Identify which cell holds the provided text, then report its (x, y) central coordinate. 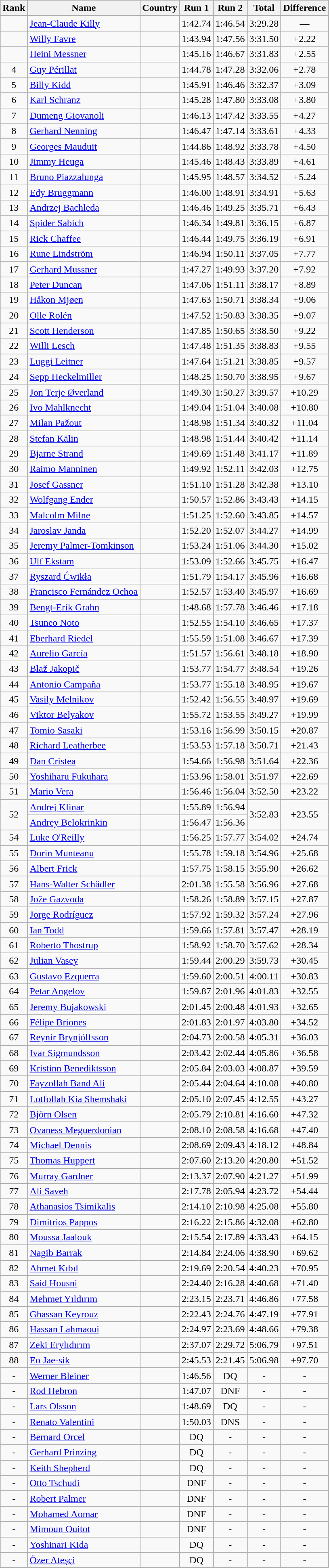
40 (14, 623)
+30.45 (304, 961)
4:05.86 (264, 1053)
1:53.96 (197, 776)
Jože Gazvoda (84, 899)
4:33.43 (264, 1237)
2:01.96 (230, 992)
4:01.83 (264, 992)
+71.40 (304, 1283)
76 (14, 1176)
2:15.54 (197, 1237)
24 (14, 377)
3:33.61 (264, 131)
1:47.06 (197, 285)
1:53.40 (230, 592)
+2.55 (304, 54)
88 (14, 1360)
Hans-Walter Schädler (84, 884)
1:51.04 (230, 407)
4:16.60 (264, 1114)
Bruno Piazzalunga (84, 177)
4:20.80 (264, 1160)
1:46.54 (230, 23)
Renato Valentini (84, 1421)
1:47.56 (230, 39)
+48.84 (304, 1145)
69 (14, 1068)
Sepp Heckelmiller (84, 377)
+22.36 (304, 761)
3:44.30 (264, 546)
Total (264, 8)
Heini Messner (84, 54)
3:57.47 (264, 930)
1:58.26 (197, 899)
1:59.44 (197, 961)
1:44.78 (197, 69)
2:23.71 (230, 1299)
+9.55 (304, 346)
3:56.96 (264, 884)
1:51.10 (197, 484)
Thomas Huppert (84, 1160)
Antonio Campaña (84, 684)
3:45.96 (264, 576)
1:57.18 (230, 746)
3:32.06 (264, 69)
15 (14, 239)
2:04.64 (230, 1084)
+7.77 (304, 254)
1:52.57 (197, 592)
3:52.50 (264, 792)
1:47.85 (197, 331)
1:46.56 (197, 1375)
3:33.78 (264, 146)
1:51.79 (197, 576)
1:52.66 (230, 561)
3:38.95 (264, 377)
+79.38 (304, 1329)
+19.26 (304, 669)
Ian Todd (84, 930)
2:07.60 (197, 1160)
Mimoun Ouitot (84, 1529)
+27.68 (304, 884)
1:52.11 (230, 469)
4:00.11 (264, 976)
+47.40 (304, 1130)
81 (14, 1253)
Gerhard Mussner (84, 269)
1:51.25 (197, 515)
3:46.46 (264, 607)
7 (14, 115)
Eberhard Riedel (84, 638)
1:46.94 (197, 254)
Luke O'Reilly (84, 838)
1:52.20 (197, 530)
2:19.69 (197, 1268)
3:31.50 (264, 39)
4:05.31 (264, 1038)
3:38.50 (264, 331)
+14.99 (304, 530)
1:45.46 (197, 161)
+10.80 (304, 407)
Edy Bruggmann (84, 193)
1:56.94 (230, 807)
Michael Dennis (84, 1145)
Billy Kidd (84, 85)
Rune Lindström (84, 254)
36 (14, 561)
1:48.57 (230, 177)
+21.43 (304, 746)
+77.58 (304, 1299)
39 (14, 607)
2:17.78 (197, 1191)
1:47.48 (197, 346)
22 (14, 346)
+15.02 (304, 546)
+20.87 (304, 730)
1:48.92 (230, 146)
3:54.96 (264, 853)
Scott Henderson (84, 331)
3:38.35 (264, 315)
2:23.69 (230, 1329)
19 (14, 300)
2:05.94 (230, 1191)
2:14.84 (197, 1253)
1:49.81 (230, 223)
Eo Jae-sik (84, 1360)
1:51.57 (197, 653)
25 (14, 392)
+9.06 (304, 300)
3:57.15 (264, 899)
21 (14, 331)
42 (14, 653)
1:52.55 (197, 623)
67 (14, 1038)
+2.22 (304, 39)
Said Housni (84, 1283)
+6.43 (304, 208)
45 (14, 700)
1:58.89 (230, 899)
Dimitrios Pappos (84, 1222)
1:54.10 (230, 623)
+17.37 (304, 623)
3:36.19 (264, 239)
Bengt-Erik Grahn (84, 607)
Ryszard Ćwikła (84, 576)
Andrey Belokrinkin (84, 822)
+8.89 (304, 285)
1:49.92 (197, 469)
1:57.77 (230, 838)
Vasily Melnikov (84, 700)
82 (14, 1268)
1:51.48 (230, 454)
55 (14, 853)
1:50.11 (230, 254)
Dorin Munteanu (84, 853)
Rank (14, 8)
DNS (230, 1421)
+55.80 (304, 1207)
2:08.58 (230, 1130)
Andrej Klinar (84, 807)
Yoshinari Kida (84, 1545)
2:07.90 (230, 1176)
1:51.35 (230, 346)
1:52.86 (230, 500)
+27.96 (304, 914)
54 (14, 838)
1:47.27 (197, 269)
2:08.69 (197, 1145)
38 (14, 592)
Willy Favre (84, 39)
Bernard Orcel (84, 1437)
+4.33 (304, 131)
2:00.29 (230, 961)
46 (14, 715)
73 (14, 1130)
2:10.81 (230, 1114)
+51.99 (304, 1176)
Tsuneo Noto (84, 623)
4:46.86 (264, 1299)
Name (84, 8)
80 (14, 1237)
3:42.38 (264, 484)
1:49.04 (197, 407)
Fayzollah Band Ali (84, 1084)
+11.89 (304, 454)
1:49.30 (197, 392)
1:56.61 (230, 653)
Jean-Claude Killy (84, 23)
Malcolm Milne (84, 515)
77 (14, 1191)
+69.62 (304, 1253)
87 (14, 1345)
Andrzej Bachleda (84, 208)
1:59.32 (230, 914)
2:05.84 (197, 1068)
3:48.95 (264, 684)
+5.63 (304, 193)
3:38.34 (264, 300)
+77.91 (304, 1314)
1:51.21 (230, 361)
4:03.80 (264, 1022)
Jimmy Heuga (84, 161)
3:41.17 (264, 454)
+16.47 (304, 561)
Ovaness Meguerdonian (84, 1130)
1:48.91 (230, 193)
2:08.10 (197, 1130)
+27.87 (304, 899)
2:24.97 (197, 1329)
Milan Pažout (84, 423)
2:24.40 (197, 1283)
4:23.72 (264, 1191)
4 (14, 69)
Håkon Mjøen (84, 300)
5:06.79 (264, 1345)
+28.34 (304, 945)
2:20.54 (230, 1268)
1:45.28 (197, 100)
11 (14, 177)
1:59.18 (230, 853)
1:48.25 (197, 377)
+32.65 (304, 1007)
Karl Schranz (84, 100)
3:57.62 (264, 945)
1:42.74 (197, 23)
1:54.17 (230, 576)
+40.80 (304, 1084)
+36.03 (304, 1038)
+30.83 (304, 976)
1:53.53 (197, 746)
+22.69 (304, 776)
Rick Chaffee (84, 239)
+17.18 (304, 607)
2:17.89 (230, 1237)
2:00.58 (230, 1038)
3:40.08 (264, 407)
Athanasios Tsimikalis (84, 1207)
63 (14, 976)
12 (14, 193)
1:47.28 (230, 69)
1:44.86 (197, 146)
Run 2 (230, 8)
1:55.89 (197, 807)
Francisco Fernández Ochoa (84, 592)
1:59.66 (197, 930)
2:05.79 (197, 1114)
4:40.23 (264, 1268)
Gerhard Nenning (84, 131)
83 (14, 1283)
1:55.72 (197, 715)
52 (14, 815)
1:58.15 (230, 868)
+2.78 (304, 69)
3:57.24 (264, 914)
1:58.01 (230, 776)
Murray Gardner (84, 1176)
62 (14, 961)
78 (14, 1207)
3:50.71 (264, 746)
2:16.28 (230, 1283)
27 (14, 423)
Keith Shepherd (84, 1468)
+97.51 (304, 1345)
3:52.83 (264, 815)
Ivo Mahlknecht (84, 407)
+9.07 (304, 315)
Ali Saveh (84, 1191)
+36.58 (304, 1053)
1:58.92 (197, 945)
29 (14, 454)
+39.59 (304, 1068)
3:45.97 (264, 592)
2:21.45 (230, 1360)
+4.50 (304, 146)
64 (14, 992)
1:50.70 (230, 377)
49 (14, 761)
2:02.44 (230, 1053)
3:44.27 (264, 530)
+6.91 (304, 239)
85 (14, 1314)
1:43.94 (197, 39)
1:49.25 (230, 208)
+14.15 (304, 500)
+62.80 (304, 1222)
3:49.27 (264, 715)
32 (14, 500)
Ahmet Kıbıl (84, 1268)
5 (14, 85)
3:32.37 (264, 85)
Bjarne Strand (84, 454)
Roberto Thostrup (84, 945)
30 (14, 469)
1:53.09 (197, 561)
Olle Rolén (84, 315)
16 (14, 254)
Mohamed Aomar (84, 1514)
Wolfgang Ender (84, 500)
2:01.97 (230, 1022)
3:38.83 (264, 346)
3:40.32 (264, 423)
1:56.47 (197, 822)
3:39.57 (264, 392)
6 (14, 100)
2:00.51 (230, 976)
1:52.42 (197, 700)
1:47.07 (197, 1391)
1:46.34 (197, 223)
1:45.95 (197, 177)
Richard Leatherbee (84, 746)
74 (14, 1145)
Tomio Sasaki (84, 730)
+4.27 (304, 115)
3:33.55 (264, 115)
1:57.92 (197, 914)
1:46.00 (197, 193)
1:56.99 (230, 730)
1:45.16 (197, 54)
2:05.10 (197, 1099)
Moussa Jaalouk (84, 1237)
1:56.55 (230, 700)
1:56.36 (230, 822)
+23.22 (304, 792)
2:16.22 (197, 1222)
51 (14, 792)
1:50.65 (230, 331)
1:47.52 (197, 315)
+24.74 (304, 838)
2:03.03 (230, 1068)
Dumeng Giovanoli (84, 115)
1:53.16 (197, 730)
Nagib Barrak (84, 1253)
1:50.27 (230, 392)
4:38.90 (264, 1253)
1:52.60 (230, 515)
75 (14, 1160)
1:51.44 (230, 438)
4:32.08 (264, 1222)
Julian Vasey (84, 961)
+64.15 (304, 1237)
28 (14, 438)
4:21.27 (264, 1176)
2:01.38 (197, 884)
1:54.77 (230, 669)
1:59.87 (197, 992)
1:46.47 (197, 131)
2:13.37 (197, 1176)
31 (14, 484)
33 (14, 515)
60 (14, 930)
+9.57 (304, 361)
Otto Tschudi (84, 1483)
41 (14, 638)
+23.55 (304, 815)
3:38.17 (264, 285)
+97.70 (304, 1360)
1:46.13 (197, 115)
3:50.15 (264, 730)
Ivar Sigmundsson (84, 1053)
+9.67 (304, 377)
2:03.42 (197, 1053)
Willi Lesch (84, 346)
3:40.42 (264, 438)
3:33.08 (264, 100)
Ulf Ekstam (84, 561)
Werner Bleiner (84, 1375)
3:54.02 (264, 838)
5:06.98 (264, 1360)
2:45.53 (197, 1360)
3:34.91 (264, 193)
50 (14, 776)
4:08.87 (264, 1068)
Jeremy Palmer-Tomkinson (84, 546)
44 (14, 684)
2:23.15 (197, 1299)
3:51.97 (264, 776)
2:24.06 (230, 1253)
Jeremy Bujakowski (84, 1007)
+43.27 (304, 1099)
+19.99 (304, 715)
Gustavo Ezquerra (84, 976)
Blaž Jakopič (84, 669)
Georges Mauduit (84, 146)
1:56.04 (230, 792)
1:57.78 (230, 607)
1:53.24 (197, 546)
1:51.06 (230, 546)
2:37.07 (197, 1345)
1:48.69 (197, 1406)
3:43.85 (264, 515)
4:48.66 (264, 1329)
1:51.28 (230, 484)
Ghassan Keyrouz (84, 1314)
4:47.19 (264, 1314)
Guy Périllat (84, 69)
Yoshiharu Fukuhara (84, 776)
1:51.11 (230, 285)
Run 1 (197, 8)
Albert Frick (84, 868)
57 (14, 884)
2:14.10 (197, 1207)
3:34.52 (264, 177)
Reynir Brynjólfsson (84, 1038)
3:37.20 (264, 269)
+28.19 (304, 930)
3:45.75 (264, 561)
+14.57 (304, 515)
+12.75 (304, 469)
4:10.08 (264, 1084)
65 (14, 1007)
+25.68 (304, 853)
3:43.43 (264, 500)
1:53.55 (230, 715)
1:50.57 (197, 500)
14 (14, 223)
2:05.44 (197, 1084)
1:47.64 (197, 361)
Spider Sabich (84, 223)
2:15.86 (230, 1222)
1:56.25 (197, 838)
Hassan Lahmaoui (84, 1329)
+6.87 (304, 223)
2:24.76 (230, 1314)
1:46.44 (197, 239)
+47.32 (304, 1114)
Petar Angelov (84, 992)
Country (160, 8)
3:29.28 (264, 23)
9 (14, 146)
4:16.68 (264, 1130)
Gerhard Prinzing (84, 1453)
+16.68 (304, 576)
4:40.68 (264, 1283)
2:13.20 (230, 1160)
23 (14, 361)
+3.09 (304, 85)
Josef Gassner (84, 484)
+9.22 (304, 331)
3:33.89 (264, 161)
1:47.14 (230, 131)
Luggi Leitner (84, 361)
3:46.67 (264, 638)
1:47.80 (230, 100)
86 (14, 1329)
1:47.42 (230, 115)
1:51.34 (230, 423)
2:09.43 (230, 1145)
72 (14, 1114)
1:59.60 (197, 976)
4:12.55 (264, 1099)
3:31.83 (264, 54)
Difference (304, 8)
1:55.59 (197, 638)
1:49.75 (230, 239)
Mario Vera (84, 792)
Dan Cristea (84, 761)
+11.14 (304, 438)
+32.55 (304, 992)
2:01.45 (197, 1007)
— (304, 23)
+18.90 (304, 653)
+70.95 (304, 1268)
Rod Hebron (84, 1391)
68 (14, 1053)
1:50.71 (230, 300)
3:38.85 (264, 361)
2:29.72 (230, 1345)
84 (14, 1299)
34 (14, 530)
3:36.15 (264, 223)
+10.29 (304, 392)
Björn Olsen (84, 1114)
1:56.46 (197, 792)
2:01.83 (197, 1022)
79 (14, 1222)
3:35.71 (264, 208)
1:47.63 (197, 300)
+13.10 (304, 484)
66 (14, 1022)
10 (14, 161)
+5.24 (304, 177)
59 (14, 914)
Jorge Rodríguez (84, 914)
56 (14, 868)
Lars Olsson (84, 1406)
1:48.43 (230, 161)
1:57.75 (197, 868)
+16.69 (304, 592)
+7.92 (304, 269)
+17.39 (304, 638)
13 (14, 208)
Viktor Belyakov (84, 715)
70 (14, 1084)
35 (14, 546)
8 (14, 131)
+54.44 (304, 1191)
18 (14, 285)
1:50.83 (230, 315)
3:59.73 (264, 961)
61 (14, 945)
2:07.45 (230, 1099)
48 (14, 746)
1:58.70 (230, 945)
1:51.08 (230, 638)
37 (14, 576)
3:42.03 (264, 469)
2:00.48 (230, 1007)
Robert Palmer (84, 1499)
1:49.93 (230, 269)
4:18.12 (264, 1145)
1:48.68 (197, 607)
1:45.91 (197, 85)
3:37.05 (264, 254)
Stefan Kälin (84, 438)
1:46.67 (230, 54)
1:49.69 (197, 454)
Aurelio García (84, 653)
+34.52 (304, 1022)
Félipe Briones (84, 1022)
1:50.03 (197, 1421)
Jaroslav Janda (84, 530)
1:55.18 (230, 684)
26 (14, 407)
1:55.78 (197, 853)
2:10.98 (230, 1207)
+11.04 (304, 423)
Raimo Manninen (84, 469)
+19.67 (304, 684)
17 (14, 269)
58 (14, 899)
3:46.65 (264, 623)
Özer Ateşçi (84, 1560)
Kristinn Benediktsson (84, 1068)
+51.52 (304, 1160)
1:55.58 (230, 884)
47 (14, 730)
3:48.54 (264, 669)
2:22.43 (197, 1314)
Peter Duncan (84, 285)
3:48.18 (264, 653)
2:04.73 (197, 1038)
4:01.93 (264, 1007)
71 (14, 1099)
20 (14, 315)
Jon Terje Øverland (84, 392)
3:51.64 (264, 761)
4:25.08 (264, 1207)
+19.69 (304, 700)
+4.61 (304, 161)
3:48.97 (264, 700)
Zeki Erylıdırım (84, 1345)
+3.80 (304, 100)
1:52.07 (230, 530)
43 (14, 669)
1:54.66 (197, 761)
Mehmet Yıldırım (84, 1299)
3:55.90 (264, 868)
1:56.98 (230, 761)
Lotfollah Kia Shemshaki (84, 1099)
+26.62 (304, 868)
1:57.81 (230, 930)
